Detect which cell encompasses the target text, then output its (x, y) center coordinate. 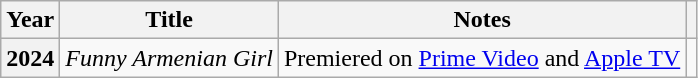
2024 (30, 58)
Year (30, 20)
Funny Armenian Girl (170, 58)
Premiered on Prime Video and Apple TV (482, 58)
Title (170, 20)
Notes (482, 20)
